Find where the given text appears and provide that cell's center as (x, y) coordinate. 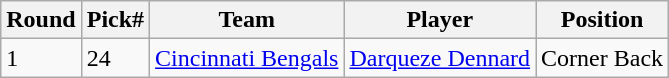
Round (41, 20)
Darqueze Dennard (440, 58)
Pick# (115, 20)
1 (41, 58)
24 (115, 58)
Cincinnati Bengals (247, 58)
Corner Back (602, 58)
Position (602, 20)
Team (247, 20)
Player (440, 20)
